Output the (X, Y) coordinate of the center of the cell containing the given text.  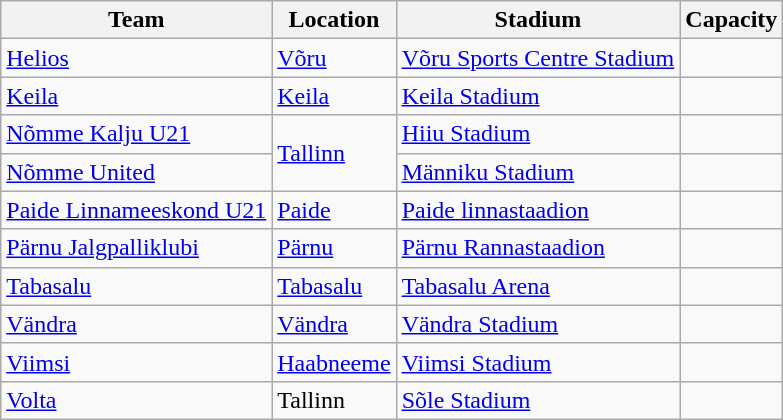
Capacity (732, 20)
Tabasalu Arena (538, 286)
Võru Sports Centre Stadium (538, 58)
Võru (334, 58)
Volta (136, 400)
Viimsi Stadium (538, 362)
Nõmme United (136, 172)
Location (334, 20)
Viimsi (136, 362)
Sõle Stadium (538, 400)
Vändra Stadium (538, 324)
Haabneeme (334, 362)
Helios (136, 58)
Paide (334, 210)
Paide linnastaadion (538, 210)
Pärnu Rannastaadion (538, 248)
Pärnu Jalgpalliklubi (136, 248)
Keila Stadium (538, 96)
Stadium (538, 20)
Team (136, 20)
Hiiu Stadium (538, 134)
Pärnu (334, 248)
Männiku Stadium (538, 172)
Paide Linnameeskond U21 (136, 210)
Nõmme Kalju U21 (136, 134)
